Output the [x, y] coordinate of the center of the cell containing the given text.  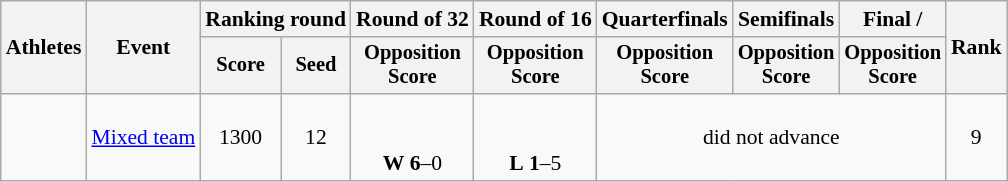
Quarterfinals [665, 19]
Mixed team [143, 138]
Semifinals [786, 19]
Seed [316, 66]
Event [143, 48]
Round of 16 [536, 19]
Score [240, 66]
Rank [976, 48]
Athletes [44, 48]
Ranking round [276, 19]
Final / [892, 19]
W 6–0 [412, 138]
12 [316, 138]
did not advance [772, 138]
L 1–5 [536, 138]
1300 [240, 138]
Round of 32 [412, 19]
9 [976, 138]
